Detect which cell encompasses the target text, then output its (X, Y) center coordinate. 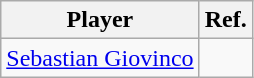
Ref. (226, 20)
Player (100, 20)
Sebastian Giovinco (100, 58)
